Pinpoint the cell where the given text exists, returning its (x, y) midpoint coordinate. 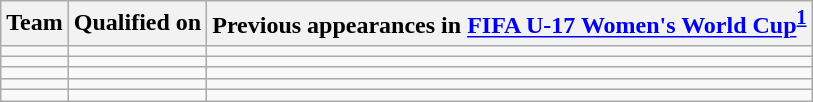
Qualified on (137, 24)
Previous appearances in FIFA U-17 Women's World Cup1 (510, 24)
Team (35, 24)
